For the text-containing cell, return its midpoint in (x, y) coordinate format. 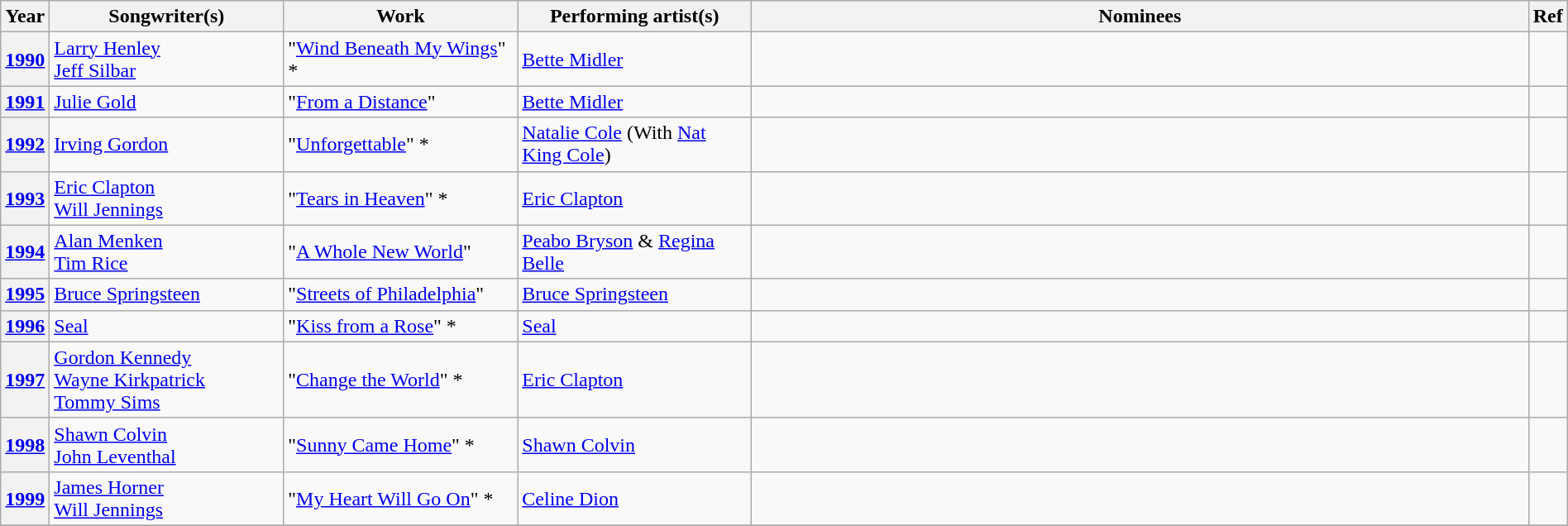
"Wind Beneath My Wings" * (400, 60)
1998 (25, 445)
Larry HenleyJeff Silbar (167, 60)
Shawn Colvin (635, 445)
Work (400, 17)
1990 (25, 60)
"From a Distance" (400, 102)
Performing artist(s) (635, 17)
Irving Gordon (167, 144)
"A Whole New World" (400, 251)
"Kiss from a Rose" * (400, 326)
1993 (25, 198)
Nominees (1140, 17)
Shawn ColvinJohn Leventhal (167, 445)
1996 (25, 326)
Ref (1548, 17)
Celine Dion (635, 498)
Eric ClaptonWill Jennings (167, 198)
"Unforgettable" * (400, 144)
"Sunny Came Home" * (400, 445)
"Tears in Heaven" * (400, 198)
1991 (25, 102)
Natalie Cole (With Nat King Cole) (635, 144)
1997 (25, 380)
"Change the World" * (400, 380)
James HornerWill Jennings (167, 498)
1994 (25, 251)
Year (25, 17)
1995 (25, 294)
1999 (25, 498)
Peabo Bryson & Regina Belle (635, 251)
"Streets of Philadelphia" (400, 294)
Alan MenkenTim Rice (167, 251)
Gordon KennedyWayne KirkpatrickTommy Sims (167, 380)
1992 (25, 144)
Songwriter(s) (167, 17)
"My Heart Will Go On" * (400, 498)
Julie Gold (167, 102)
